Identify which cell holds the provided text, then report its [x, y] central coordinate. 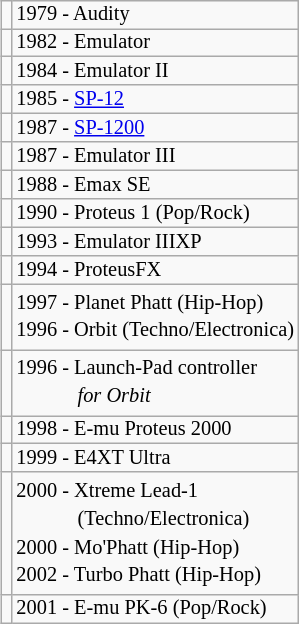
1997 - Planet Phatt (Hip-Hop)1996 - Orbit (Techno/Electronica) [154, 317]
1999 - E4XT Ultra [154, 458]
1979 - Audity [154, 14]
1984 - Emulator II [154, 71]
1988 - Emax SE [154, 184]
1987 - Emulator III [154, 156]
2000 - Xtreme Lead-1 (Techno/Electronica)2000 - Mo'Phatt (Hip-Hop) 2002 - Turbo Phatt (Hip-Hop) [154, 533]
1996 - Launch-Pad controller for Orbit [154, 383]
1987 - SP-1200 [154, 128]
1993 - Emulator IIIXP [154, 241]
1994 - ProteusFX [154, 270]
1985 - SP-12 [154, 99]
1982 - Emulator [154, 43]
1990 - Proteus 1 (Pop/Rock) [154, 213]
2001 - E-mu PK-6 (Pop/Rock) [154, 608]
1998 - E-mu Proteus 2000 [154, 430]
